Identify which cell holds the provided text, then report its (X, Y) central coordinate. 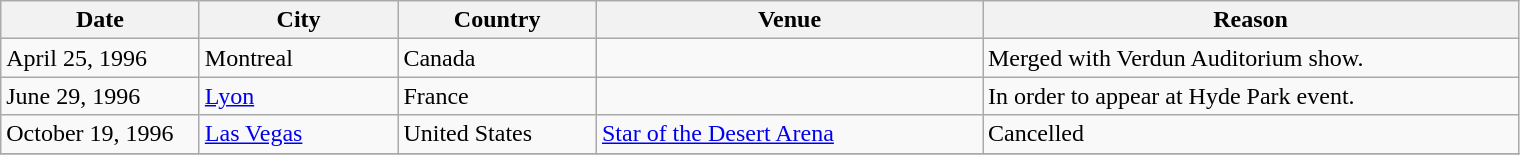
Las Vegas (298, 134)
France (498, 96)
October 19, 1996 (100, 134)
Lyon (298, 96)
In order to appear at Hyde Park event. (1250, 96)
April 25, 1996 (100, 58)
City (298, 20)
Merged with Verdun Auditorium show. (1250, 58)
Date (100, 20)
Star of the Desert Arena (789, 134)
Montreal (298, 58)
Canada (498, 58)
Cancelled (1250, 134)
June 29, 1996 (100, 96)
Venue (789, 20)
United States (498, 134)
Reason (1250, 20)
Country (498, 20)
